Detect which cell encompasses the target text, then output its (X, Y) center coordinate. 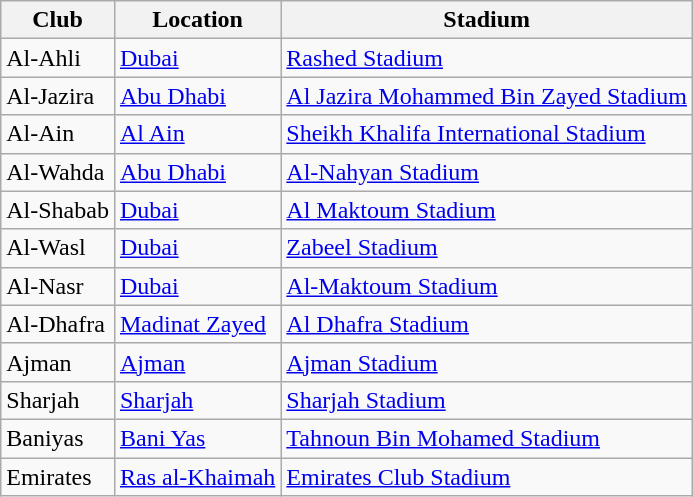
Al-Wahda (58, 172)
Rashed Stadium (487, 58)
Al-Nasr (58, 286)
Baniyas (58, 438)
Al-Ain (58, 134)
Zabeel Stadium (487, 248)
Al Maktoum Stadium (487, 210)
Sheikh Khalifa International Stadium (487, 134)
Al-Shabab (58, 210)
Madinat Zayed (197, 324)
Stadium (487, 20)
Club (58, 20)
Sharjah Stadium (487, 400)
Bani Yas (197, 438)
Al-Ahli (58, 58)
Emirates (58, 477)
Al-Jazira (58, 96)
Al Dhafra Stadium (487, 324)
Location (197, 20)
Al-Nahyan Stadium (487, 172)
Tahnoun Bin Mohamed Stadium (487, 438)
Al Ain (197, 134)
Al-Maktoum Stadium (487, 286)
Al-Dhafra (58, 324)
Ajman Stadium (487, 362)
Emirates Club Stadium (487, 477)
Ras al-Khaimah (197, 477)
Al Jazira Mohammed Bin Zayed Stadium (487, 96)
Al-Wasl (58, 248)
